Detect which cell encompasses the target text, then output its [X, Y] center coordinate. 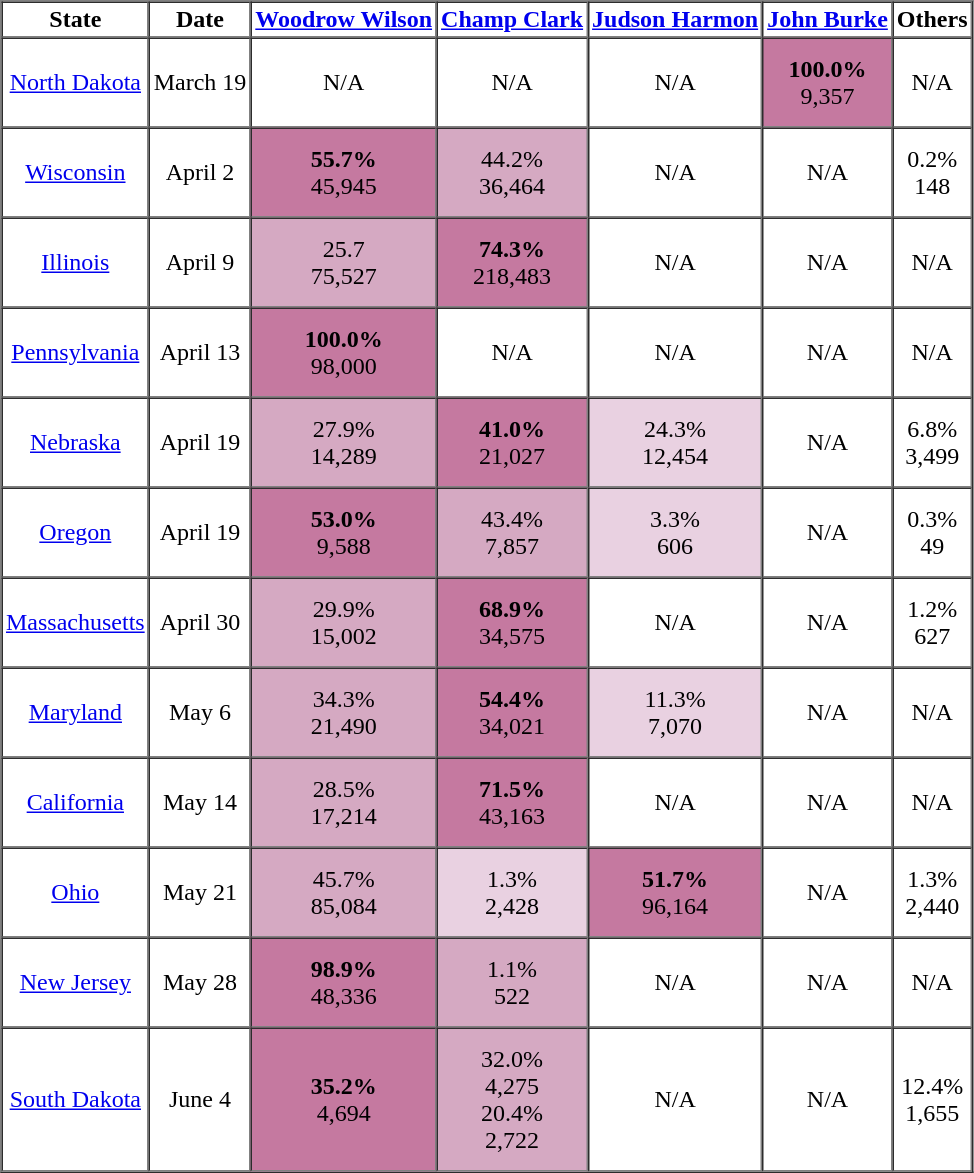
North Dakota [76, 83]
34.3%21,490 [344, 713]
44.2%36,464 [512, 173]
68.9%34,575 [512, 623]
California [76, 803]
Illinois [76, 263]
May 28 [200, 983]
24.3%12,454 [676, 443]
35.2%4,694 [344, 1100]
41.0%21,027 [512, 443]
April 2 [200, 173]
32.0%4,27520.4%2,722 [512, 1100]
Woodrow Wilson [344, 20]
Others [932, 20]
12.4%1,655 [932, 1100]
John Burke [828, 20]
1.1%522 [512, 983]
April 13 [200, 353]
Judson Harmon [676, 20]
71.5%43,163 [512, 803]
29.9%15,002 [344, 623]
May 14 [200, 803]
54.4%34,021 [512, 713]
Massachusetts [76, 623]
State [76, 20]
Ohio [76, 893]
1.3%2,440 [932, 893]
1.3%2,428 [512, 893]
0.2%148 [932, 173]
Wisconsin [76, 173]
25.775,527 [344, 263]
June 4 [200, 1100]
New Jersey [76, 983]
100.0%98,000 [344, 353]
Date [200, 20]
March 19 [200, 83]
27.9%14,289 [344, 443]
Nebraska [76, 443]
May 6 [200, 713]
6.8%3,499 [932, 443]
April 30 [200, 623]
Maryland [76, 713]
74.3%218,483 [512, 263]
Champ Clark [512, 20]
45.7%85,084 [344, 893]
28.5%17,214 [344, 803]
11.3%7,070 [676, 713]
100.0%9,357 [828, 83]
98.9%48,336 [344, 983]
55.7%45,945 [344, 173]
Pennsylvania [76, 353]
May 21 [200, 893]
April 9 [200, 263]
South Dakota [76, 1100]
43.4%7,857 [512, 533]
Oregon [76, 533]
1.2%627 [932, 623]
3.3%606 [676, 533]
0.3%49 [932, 533]
51.7%96,164 [676, 893]
53.0%9,588 [344, 533]
